Output the (x, y) coordinate of the center of the cell containing the given text.  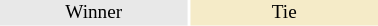
Tie (284, 13)
Winner (94, 13)
